Capture the cell that displays the provided text and extract its [X, Y] central coordinate. 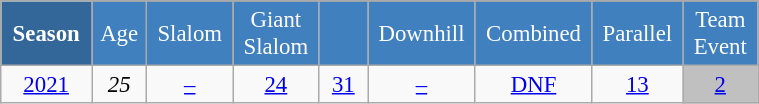
24 [276, 85]
Age [120, 34]
Team Event [720, 34]
2 [720, 85]
Slalom [190, 34]
DNF [533, 85]
Downhill [422, 34]
25 [120, 85]
Parallel [638, 34]
2021 [46, 85]
GiantSlalom [276, 34]
Combined [533, 34]
31 [344, 85]
13 [638, 85]
Season [46, 34]
